Search for the cell housing the specified text and yield its [X, Y] center coordinate. 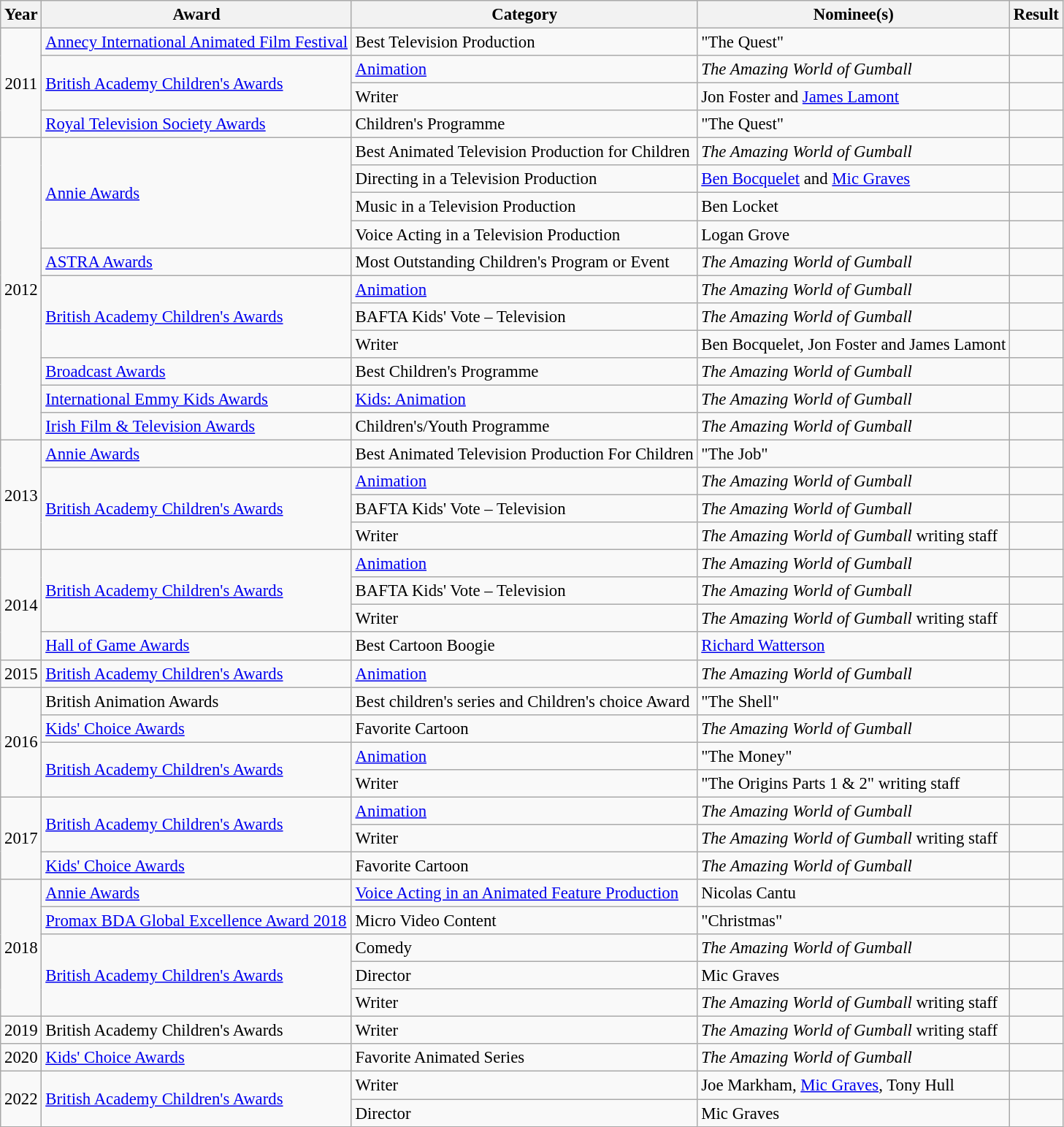
Irish Film & Television Awards [196, 427]
Annecy International Animated Film Festival [196, 42]
Broadcast Awards [196, 372]
Jon Foster and James Lamont [854, 97]
"The Shell" [854, 701]
"Christmas" [854, 921]
Nicolas Cantu [854, 893]
Voice Acting in an Animated Feature Production [524, 893]
Logan Grove [854, 234]
Best Children's Programme [524, 372]
"The Job" [854, 454]
2019 [21, 1031]
2015 [21, 673]
Favorite Animated Series [524, 1058]
Richard Watterson [854, 646]
Best Animated Television Production for Children [524, 152]
Ben Bocquelet and Mic Graves [854, 179]
Best Cartoon Boogie [524, 646]
Joe Markham, Mic Graves, Tony Hull [854, 1085]
2020 [21, 1058]
Nominee(s) [854, 15]
Ben Bocquelet, Jon Foster and James Lamont [854, 344]
Award [196, 15]
British Animation Awards [196, 701]
Children's/Youth Programme [524, 427]
Most Outstanding Children's Program or Event [524, 261]
2022 [21, 1099]
ASTRA Awards [196, 261]
Hall of Game Awards [196, 646]
2016 [21, 742]
2018 [21, 948]
Kids: Animation [524, 399]
Promax BDA Global Excellence Award 2018 [196, 921]
Ben Locket [854, 207]
Royal Television Society Awards [196, 124]
Micro Video Content [524, 921]
2013 [21, 494]
Category [524, 15]
Music in a Television Production [524, 207]
Voice Acting in a Television Production [524, 234]
International Emmy Kids Awards [196, 399]
Directing in a Television Production [524, 179]
Result [1037, 15]
2012 [21, 289]
"The Origins Parts 1 & 2" writing staff [854, 784]
Best Animated Television Production For Children [524, 454]
2014 [21, 605]
Best Television Production [524, 42]
Best children's series and Children's choice Award [524, 701]
Year [21, 15]
2011 [21, 83]
2017 [21, 838]
Children's Programme [524, 124]
"The Money" [854, 756]
Comedy [524, 948]
